Return the (x, y) coordinate for the center point of the cell that contains the specified text.  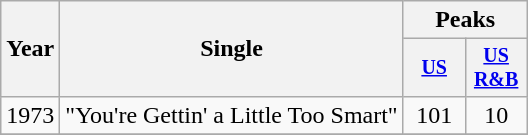
101 (434, 115)
"You're Gettin' a Little Too Smart" (232, 115)
1973 (30, 115)
Year (30, 49)
Single (232, 49)
US (434, 68)
USR&B (496, 68)
10 (496, 115)
Peaks (465, 20)
